Identify which cell holds the provided text, then report its (x, y) central coordinate. 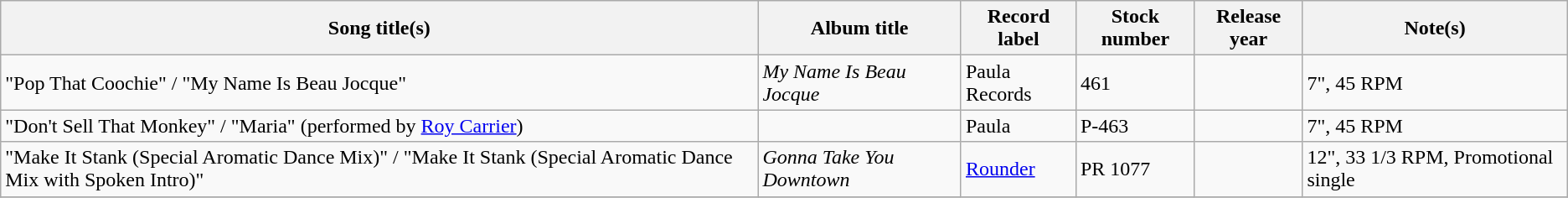
Album title (859, 29)
Paula (1019, 126)
P-463 (1135, 126)
Release year (1248, 29)
My Name Is Beau Jocque (859, 82)
Note(s) (1435, 29)
PR 1077 (1135, 169)
"Pop That Coochie" / "My Name Is Beau Jocque" (379, 82)
"Don't Sell That Monkey" / "Maria" (performed by Roy Carrier) (379, 126)
12", 33 1/3 RPM, Promotional single (1435, 169)
Paula Records (1019, 82)
Rounder (1019, 169)
"Make It Stank (Special Aromatic Dance Mix)" / "Make It Stank (Special Aromatic Dance Mix with Spoken Intro)" (379, 169)
Song title(s) (379, 29)
Record label (1019, 29)
Stock number (1135, 29)
Gonna Take You Downtown (859, 169)
461 (1135, 82)
